Search for the cell housing the specified text and yield its (X, Y) center coordinate. 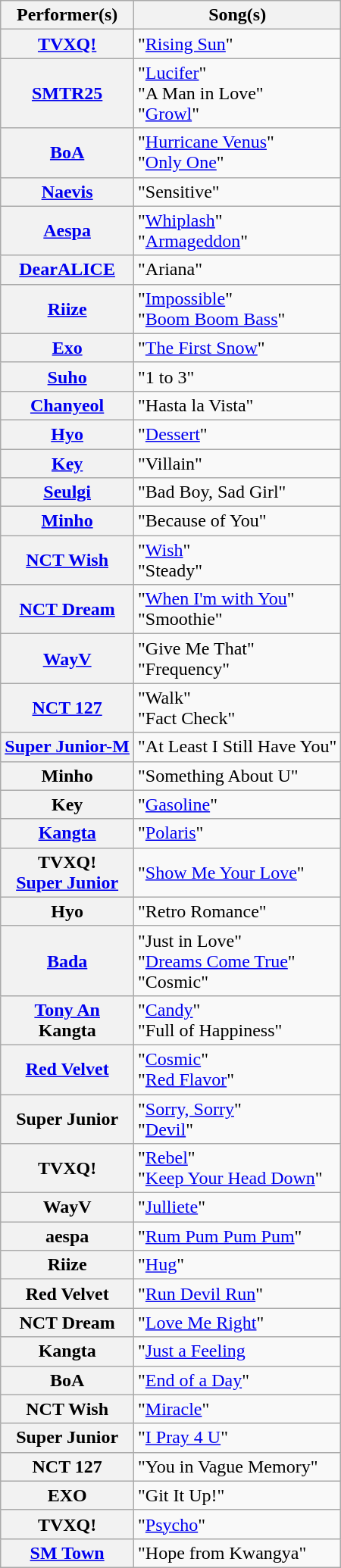
"Walk""Fact Check" (238, 707)
"Whiplash""Armageddon" (238, 230)
"You in Vague Memory" (238, 1466)
"Hasta la Vista" (238, 405)
"I Pray 4 U" (238, 1438)
"Show Me Your Love" (238, 873)
"Hurricane Venus""Only One" (238, 153)
Song(s) (238, 15)
"At Least I Still Have You" (238, 747)
"Hug" (238, 1265)
TVXQ!Super Junior (67, 873)
"Polaris" (238, 833)
"Impossible""Boom Boom Bass" (238, 309)
Chanyeol (67, 405)
Performer(s) (67, 15)
"Lucifer""A Man in Love""Growl" (238, 93)
SMTR25 (67, 93)
"End of a Day" (238, 1380)
"Git It Up!" (238, 1495)
SM Town (67, 1553)
EXO (67, 1495)
"Bad Boy, Sad Girl" (238, 492)
"Love Me Right" (238, 1323)
Suho (67, 376)
"Sorry, Sorry""Devil" (238, 1118)
"Psycho" (238, 1524)
Tony AnKangta (67, 1020)
"Rising Sun" (238, 44)
Seulgi (67, 492)
"Candy" "Full of Happiness" (238, 1020)
"Because of You" (238, 521)
"Wish""Steady" (238, 561)
Super Junior-M (67, 747)
"Rebel""Keep Your Head Down" (238, 1168)
"Villain" (238, 463)
"Dessert" (238, 434)
"Hope from Kwangya" (238, 1553)
"Sensitive" (238, 192)
"Miracle" (238, 1409)
"1 to 3" (238, 376)
"Cosmic""Red Flavor" (238, 1070)
"Something About U" (238, 776)
"Just in Love""Dreams Come True" "Cosmic" (238, 960)
aespa (67, 1236)
"Rum Pum Pum Pum" (238, 1236)
"Julliete" (238, 1207)
"Gasoline" (238, 804)
Exo (67, 348)
"The First Snow" (238, 348)
Bada (67, 960)
"Ariana" (238, 270)
DearALICE (67, 270)
Aespa (67, 230)
"Give Me That""Frequency" (238, 659)
"Just a Feeling (238, 1351)
"Retro Romance" (238, 911)
"Run Devil Run" (238, 1294)
"When I'm with You""Smoothie" (238, 609)
Naevis (67, 192)
